Determine the [X, Y] coordinate at the center of the cell enclosing the given text.  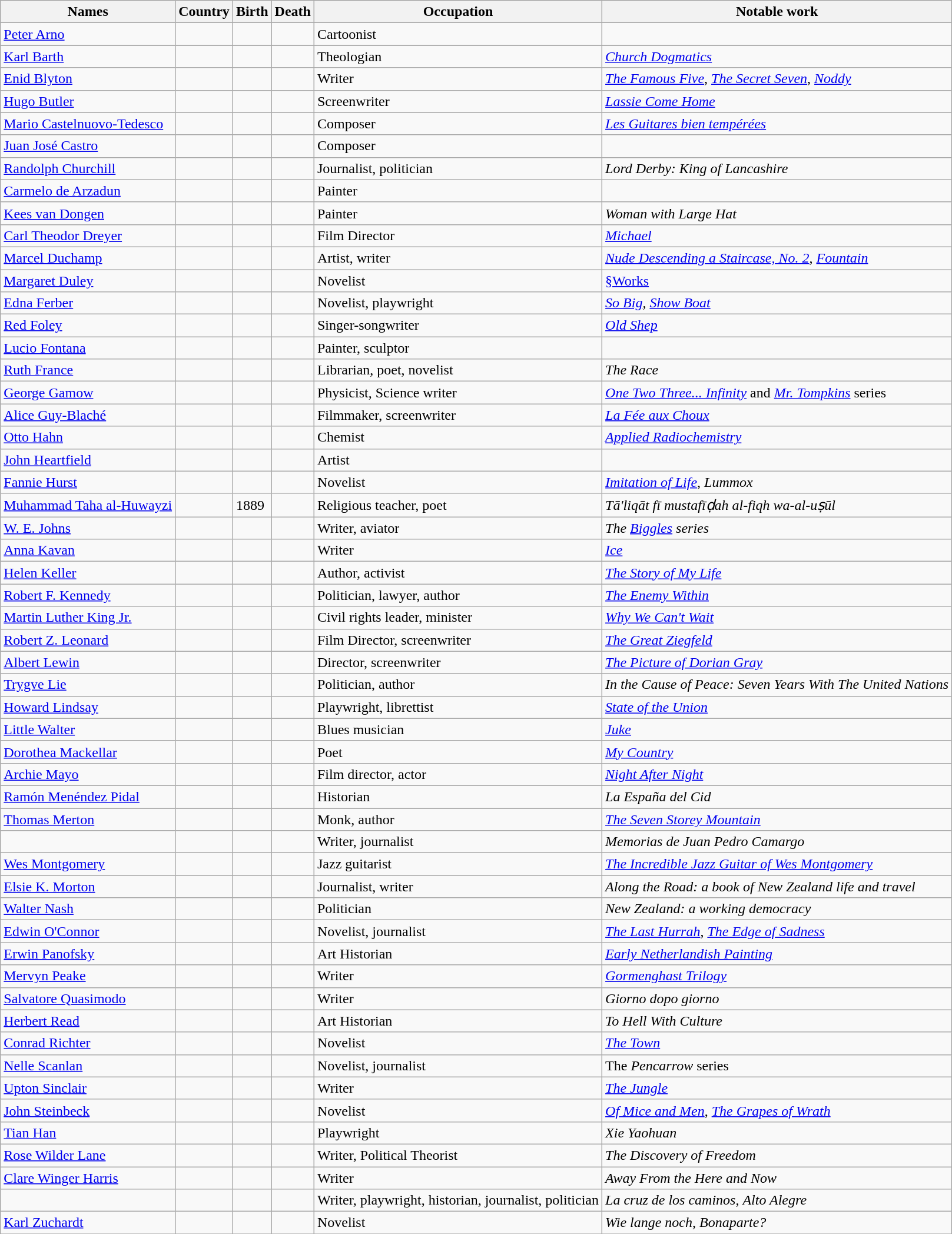
The Picture of Dorian Gray [777, 662]
John Steinbeck [88, 1110]
The Race [777, 370]
Lassie Come Home [777, 101]
Chemist [458, 437]
Novelist, playwright [458, 303]
Hugo Butler [88, 101]
Carl Theodor Dreyer [88, 235]
Jazz guitarist [458, 864]
George Gamow [88, 393]
Early Netherlandish Painting [777, 954]
Rose Wilder Lane [88, 1155]
§Works [777, 281]
The Incredible Jazz Guitar of Wes Montgomery [777, 864]
1889 [252, 505]
Thomas Merton [88, 819]
Country [204, 12]
Walter Nash [88, 909]
So Big, Show Boat [777, 303]
Xie Yaohuan [777, 1133]
Alice Guy-Blaché [88, 415]
Blues musician [458, 729]
Albert Lewin [88, 662]
Marcel Duchamp [88, 258]
Nelle Scanlan [88, 1066]
Ruth France [88, 370]
Lord Derby: King of Lancashire [777, 168]
Salvatore Quasimodo [88, 999]
Otto Hahn [88, 437]
Playwright [458, 1133]
Dorothea Mackellar [88, 752]
Film Director [458, 235]
Wes Montgomery [88, 864]
In the Cause of Peace: Seven Years With The United Nations [777, 685]
Kees van Dongen [88, 213]
Filmmaker, screenwriter [458, 415]
Librarian, poet, novelist [458, 370]
Screenwriter [458, 101]
Gormenghast Trilogy [777, 976]
Carmelo de Arzadun [88, 191]
Trygve Lie [88, 685]
Names [88, 12]
Author, activist [458, 573]
Upton Sinclair [88, 1088]
Along the Road: a book of New Zealand life and travel [777, 887]
Les Guitares bien tempérées [777, 124]
Theologian [458, 57]
Peter Arno [88, 34]
Birth [252, 12]
The Town [777, 1043]
The Biggles series [777, 528]
Ice [777, 550]
My Country [777, 752]
Writer, aviator [458, 528]
Journalist, writer [458, 887]
Ramón Menéndez Pidal [88, 797]
Juan José Castro [88, 146]
Muhammad Taha al-Huwayzi [88, 505]
Giorno dopo giorno [777, 999]
Helen Keller [88, 573]
Journalist, politician [458, 168]
To Hell With Culture [777, 1021]
La España del Cid [777, 797]
Robert F. Kennedy [88, 595]
The Famous Five, The Secret Seven, Noddy [777, 79]
Film director, actor [458, 774]
Karl Barth [88, 57]
Artist, writer [458, 258]
Religious teacher, poet [458, 505]
Away From the Here and Now [777, 1178]
Wie lange noch, Bonaparte? [777, 1223]
Politician [458, 909]
Politician, author [458, 685]
Memorias de Juan Pedro Camargo [777, 842]
Howard Lindsay [88, 707]
Writer, playwright, historian, journalist, politician [458, 1200]
Archie Mayo [88, 774]
The Jungle [777, 1088]
Randolph Churchill [88, 168]
Red Foley [88, 326]
Old Shep [777, 326]
Margaret Duley [88, 281]
Historian [458, 797]
Writer, Political Theorist [458, 1155]
Occupation [458, 12]
Why We Can't Wait [777, 618]
Cartoonist [458, 34]
Night After Night [777, 774]
W. E. Johns [88, 528]
Clare Winger Harris [88, 1178]
Writer, journalist [458, 842]
The Discovery of Freedom [777, 1155]
Playwright, librettist [458, 707]
Martin Luther King Jr. [88, 618]
The Enemy Within [777, 595]
The Great Ziegfeld [777, 640]
Herbert Read [88, 1021]
New Zealand: a working democracy [777, 909]
Poet [458, 752]
Tā'liqāt fī mustafīḍah al-fiqh wa-al-uṣūl [777, 505]
Mario Castelnuovo-Tedesco [88, 124]
Artist [458, 460]
Painter, sculptor [458, 348]
Edna Ferber [88, 303]
Juke [777, 729]
Tian Han [88, 1133]
Fannie Hurst [88, 482]
Monk, author [458, 819]
Anna Kavan [88, 550]
Lucio Fontana [88, 348]
Notable work [777, 12]
State of the Union [777, 707]
Film Director, screenwriter [458, 640]
Karl Zuchardt [88, 1223]
The Last Hurrah, The Edge of Sadness [777, 931]
Woman with Large Hat [777, 213]
Enid Blyton [88, 79]
Mervyn Peake [88, 976]
Little Walter [88, 729]
The Story of My Life [777, 573]
Edwin O'Connor [88, 931]
La cruz de los caminos, Alto Alegre [777, 1200]
Civil rights leader, minister [458, 618]
Physicist, Science writer [458, 393]
Applied Radiochemistry [777, 437]
Imitation of Life, Lummox [777, 482]
Robert Z. Leonard [88, 640]
The Pencarrow series [777, 1066]
Politician, lawyer, author [458, 595]
Of Mice and Men, The Grapes of Wrath [777, 1110]
The Seven Storey Mountain [777, 819]
Singer-songwriter [458, 326]
Church Dogmatics [777, 57]
John Heartfield [88, 460]
Michael [777, 235]
Director, screenwriter [458, 662]
One Two Three... Infinity and Mr. Tompkins series [777, 393]
Nude Descending a Staircase, No. 2, Fountain [777, 258]
Elsie K. Morton [88, 887]
Death [293, 12]
Conrad Richter [88, 1043]
La Fée aux Choux [777, 415]
Erwin Panofsky [88, 954]
